Scan for the cell matching the given text and deliver its (X, Y) coordinate at center. 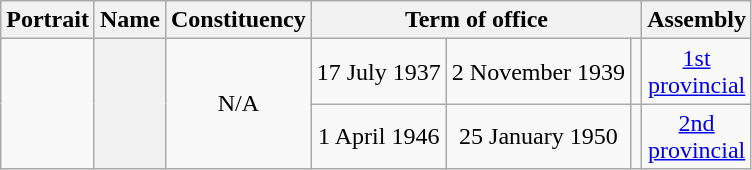
17 July 1937 (378, 72)
2ndprovincial (697, 136)
2 November 1939 (538, 72)
1stprovincial (697, 72)
N/A (238, 104)
Term of office (476, 20)
Portrait (48, 20)
25 January 1950 (538, 136)
1 April 1946 (378, 136)
Assembly (697, 20)
Name (130, 20)
Constituency (238, 20)
